Search for the cell housing the specified text and yield its [x, y] center coordinate. 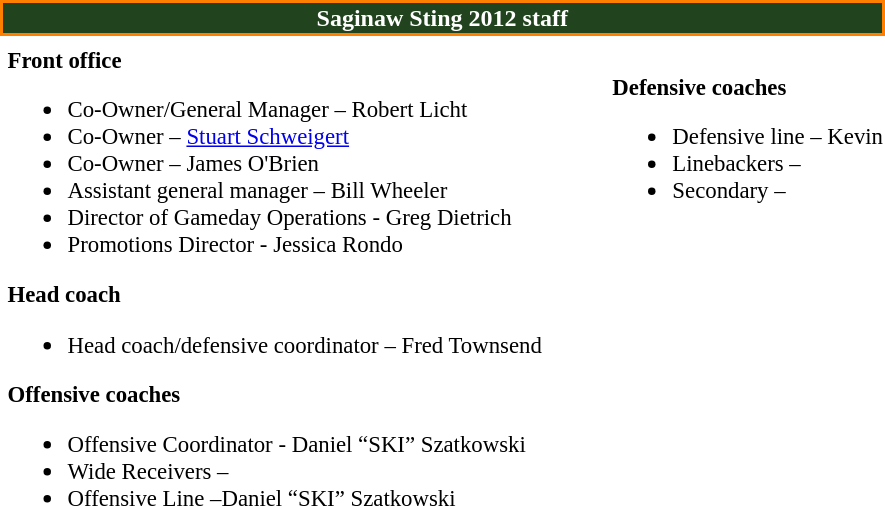
Saginaw Sting 2012 staff [442, 18]
